Identify which cell holds the provided text, then report its (x, y) central coordinate. 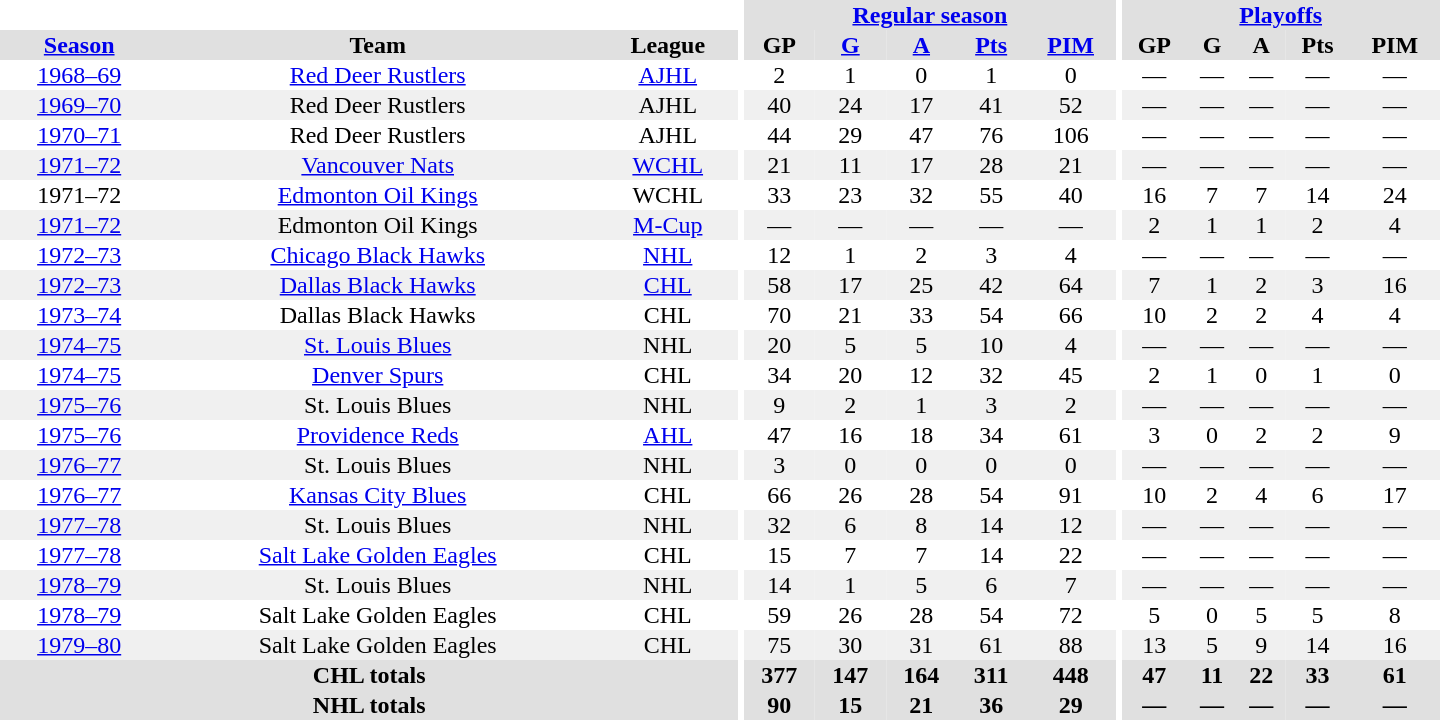
70 (780, 315)
Providence Reds (378, 435)
377 (780, 675)
59 (780, 615)
88 (1070, 645)
58 (780, 285)
Season (79, 45)
Team (378, 45)
1968–69 (79, 75)
Playoffs (1280, 15)
75 (780, 645)
NHL totals (369, 705)
52 (1070, 105)
31 (922, 645)
AHL (668, 435)
55 (992, 195)
13 (1154, 645)
Regular season (930, 15)
106 (1070, 135)
90 (780, 705)
64 (1070, 285)
76 (992, 135)
Vancouver Nats (378, 165)
36 (992, 705)
72 (1070, 615)
44 (780, 135)
League (668, 45)
1973–74 (79, 315)
CHL totals (369, 675)
42 (992, 285)
1970–71 (79, 135)
311 (992, 675)
Chicago Black Hawks (378, 255)
1969–70 (79, 105)
25 (922, 285)
Kansas City Blues (378, 495)
23 (850, 195)
45 (1070, 375)
164 (922, 675)
Denver Spurs (378, 375)
147 (850, 675)
41 (992, 105)
91 (1070, 495)
M-Cup (668, 225)
448 (1070, 675)
18 (922, 435)
1979–80 (79, 645)
30 (850, 645)
